Locate the cell with the specified text and output its [x, y] center coordinate. 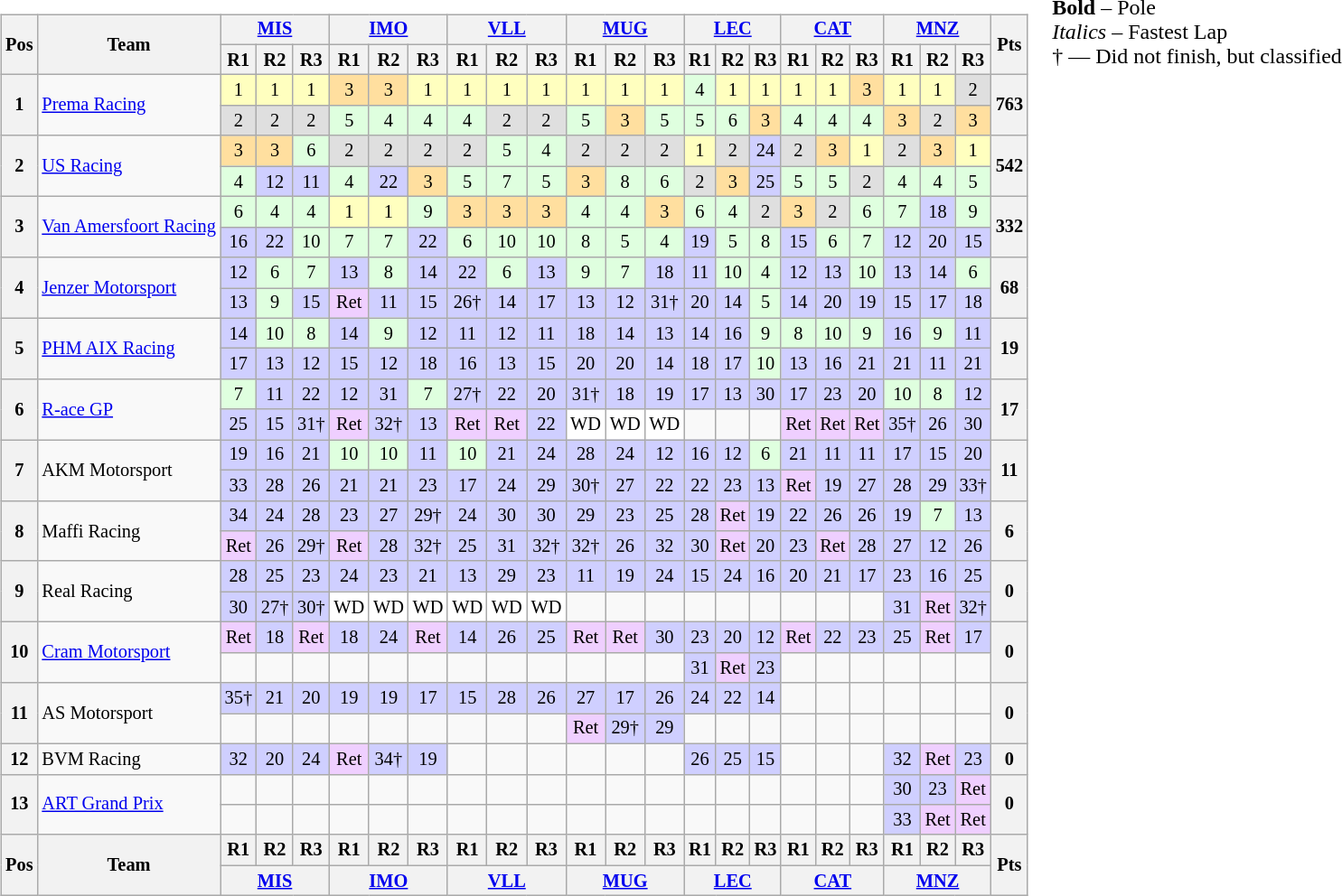
R-ace GP [128, 410]
33† [973, 485]
Jenzer Motorsport [128, 287]
26† [467, 303]
PHM AIX Racing [128, 349]
AKM Motorsport [128, 470]
BVM Racing [128, 759]
Van Amersfoort Racing [128, 228]
US Racing [128, 166]
34 [239, 516]
Real Racing [128, 591]
542 [1009, 166]
68 [1009, 287]
AS Motorsport [128, 714]
763 [1009, 105]
Maffi Racing [128, 531]
Prema Racing [128, 105]
34† [389, 759]
332 [1009, 228]
Cram Motorsport [128, 652]
ART Grand Prix [128, 804]
